Scan for the cell matching the given text and deliver its [X, Y] coordinate at center. 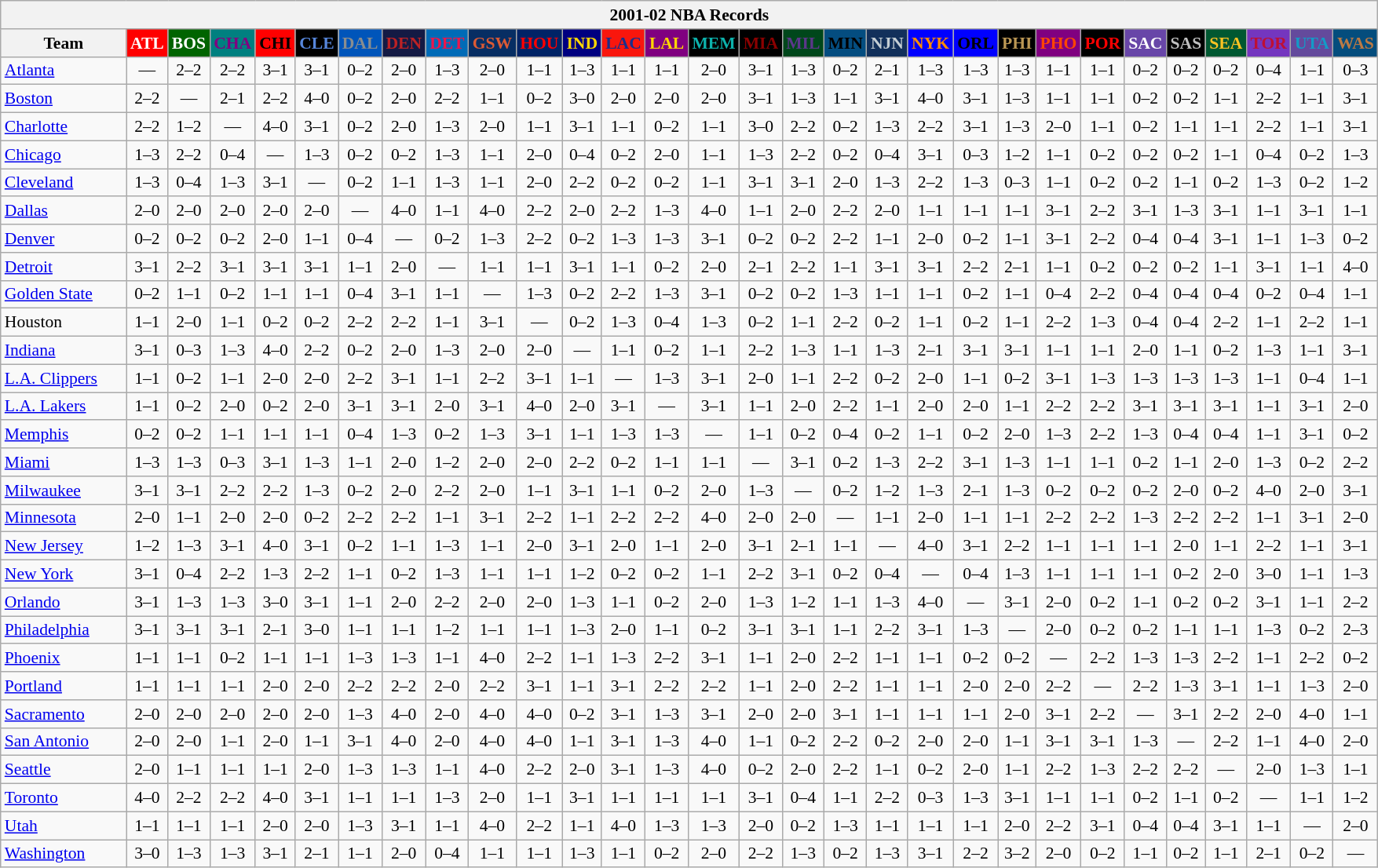
Toronto [64, 798]
PHI [1018, 43]
BOS [188, 43]
Memphis [64, 435]
Portland [64, 686]
3–2 [1018, 854]
SAS [1186, 43]
DEN [404, 43]
Milwaukee [64, 491]
PHO [1058, 43]
SEA [1226, 43]
2–3 [1355, 630]
Dallas [64, 211]
TOR [1269, 43]
NYK [930, 43]
MIA [761, 43]
HOU [539, 43]
UTA [1312, 43]
DAL [360, 43]
CLE [317, 43]
CHA [232, 43]
NJN [887, 43]
MIL [802, 43]
MEM [713, 43]
Houston [64, 323]
L.A. Lakers [64, 407]
DET [448, 43]
Utah [64, 826]
MIN [845, 43]
San Antonio [64, 742]
Detroit [64, 267]
Atlanta [64, 71]
Denver [64, 239]
Phoenix [64, 658]
2001-02 NBA Records [689, 15]
Miami [64, 462]
CHI [275, 43]
LAL [667, 43]
SAC [1145, 43]
Boston [64, 99]
Washington [64, 854]
GSW [493, 43]
Minnesota [64, 518]
Golden State [64, 294]
Seattle [64, 770]
Philadelphia [64, 630]
POR [1102, 43]
Charlotte [64, 127]
IND [582, 43]
New Jersey [64, 546]
Orlando [64, 602]
WAS [1355, 43]
L.A. Clippers [64, 378]
Cleveland [64, 183]
Indiana [64, 351]
Team [64, 43]
New York [64, 574]
ATL [148, 43]
LAC [623, 43]
Chicago [64, 155]
ORL [975, 43]
Sacramento [64, 714]
